Detect which cell encompasses the target text, then output its [x, y] center coordinate. 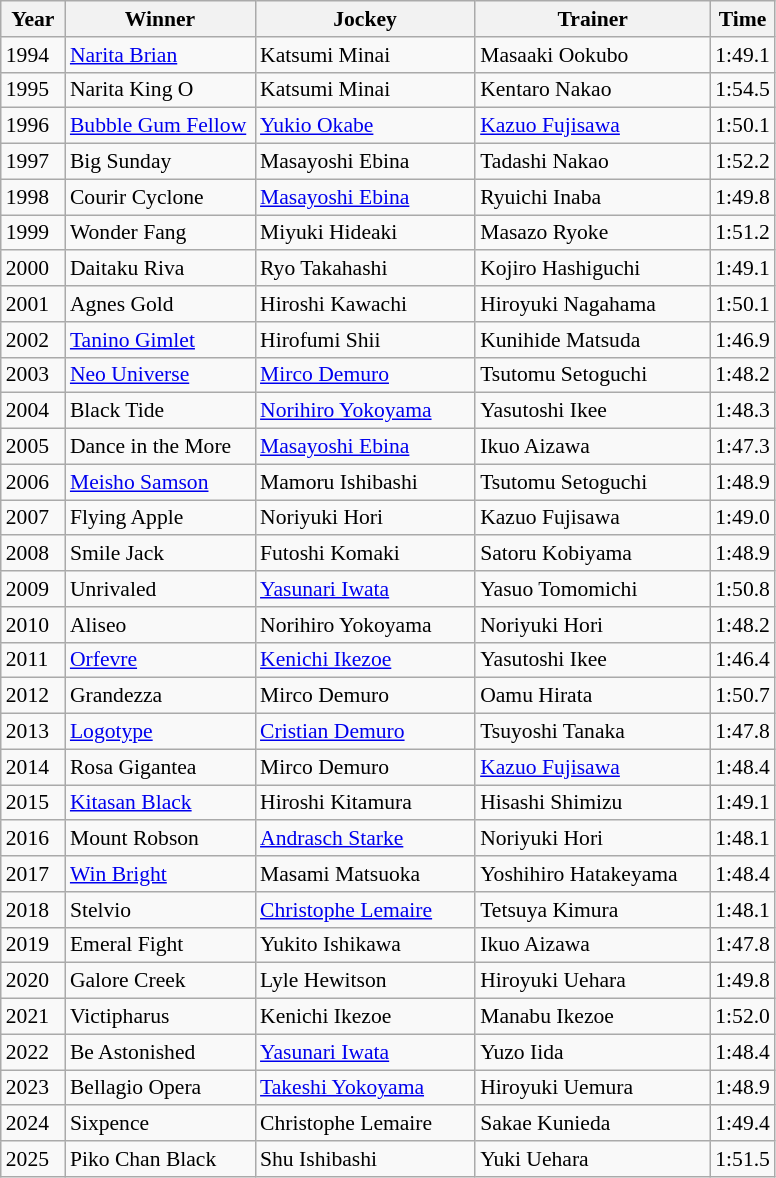
1997 [33, 162]
2005 [33, 447]
Cristian Demuro [365, 732]
Narita King O [160, 90]
Ryuichi Inaba [592, 197]
1:51.5 [742, 1159]
2001 [33, 304]
1:52.0 [742, 1017]
Mount Robson [160, 839]
Wonder Fang [160, 233]
Orfevre [160, 660]
Narita Brian [160, 55]
1:49.0 [742, 518]
Masazo Ryoke [592, 233]
1:47.3 [742, 447]
1:52.2 [742, 162]
Winner [160, 19]
2009 [33, 589]
Andrasch Starke [365, 839]
2013 [33, 732]
Aliseo [160, 625]
Logotype [160, 732]
1999 [33, 233]
1:46.9 [742, 340]
2025 [33, 1159]
Rosa Gigantea [160, 767]
Neo Universe [160, 375]
1995 [33, 90]
Tetsuya Kimura [592, 910]
1:49.4 [742, 1124]
1994 [33, 55]
Yuki Uehara [592, 1159]
1:48.3 [742, 411]
2008 [33, 554]
Mamoru Ishibashi [365, 482]
1:46.4 [742, 660]
Year [33, 19]
Meisho Samson [160, 482]
Miyuki Hideaki [365, 233]
2021 [33, 1017]
2018 [33, 910]
Stelvio [160, 910]
Daitaku Riva [160, 269]
2000 [33, 269]
2024 [33, 1124]
Kentaro Nakao [592, 90]
Piko Chan Black [160, 1159]
2022 [33, 1052]
Trainer [592, 19]
1996 [33, 126]
Sakae Kunieda [592, 1124]
2014 [33, 767]
Flying Apple [160, 518]
Yukito Ishikawa [365, 945]
Yukio Okabe [365, 126]
2007 [33, 518]
2006 [33, 482]
1:50.8 [742, 589]
Galore Creek [160, 981]
Ryo Takahashi [365, 269]
Hiroshi Kawachi [365, 304]
Win Bright [160, 874]
Oamu Hirata [592, 696]
Tanino Gimlet [160, 340]
Jockey [365, 19]
Masami Matsuoka [365, 874]
2002 [33, 340]
Courir Cyclone [160, 197]
Time [742, 19]
2011 [33, 660]
Victipharus [160, 1017]
2010 [33, 625]
Tsuyoshi Tanaka [592, 732]
Hisashi Shimizu [592, 803]
Kunihide Matsuda [592, 340]
Hirofumi Shii [365, 340]
Grandezza [160, 696]
2020 [33, 981]
Smile Jack [160, 554]
2003 [33, 375]
Emeral Fight [160, 945]
2023 [33, 1088]
Takeshi Yokoyama [365, 1088]
Black Tide [160, 411]
Hiroyuki Nagahama [592, 304]
Unrivaled [160, 589]
Kitasan Black [160, 803]
1:54.5 [742, 90]
Bellagio Opera [160, 1088]
Tadashi Nakao [592, 162]
Hiroshi Kitamura [365, 803]
2012 [33, 696]
Hiroyuki Uehara [592, 981]
1998 [33, 197]
Dance in the More [160, 447]
Shu Ishibashi [365, 1159]
Futoshi Komaki [365, 554]
Yasuo Tomomichi [592, 589]
2019 [33, 945]
Yuzo Iida [592, 1052]
Yoshihiro Hatakeyama [592, 874]
Sixpence [160, 1124]
2015 [33, 803]
1:51.2 [742, 233]
Kojiro Hashiguchi [592, 269]
Hiroyuki Uemura [592, 1088]
Big Sunday [160, 162]
2004 [33, 411]
Agnes Gold [160, 304]
1:50.7 [742, 696]
Bubble Gum Fellow [160, 126]
Lyle Hewitson [365, 981]
Satoru Kobiyama [592, 554]
Masaaki Ookubo [592, 55]
2016 [33, 839]
2017 [33, 874]
Manabu Ikezoe [592, 1017]
Be Astonished [160, 1052]
